Locate the cell with the specified text and output its (x, y) center coordinate. 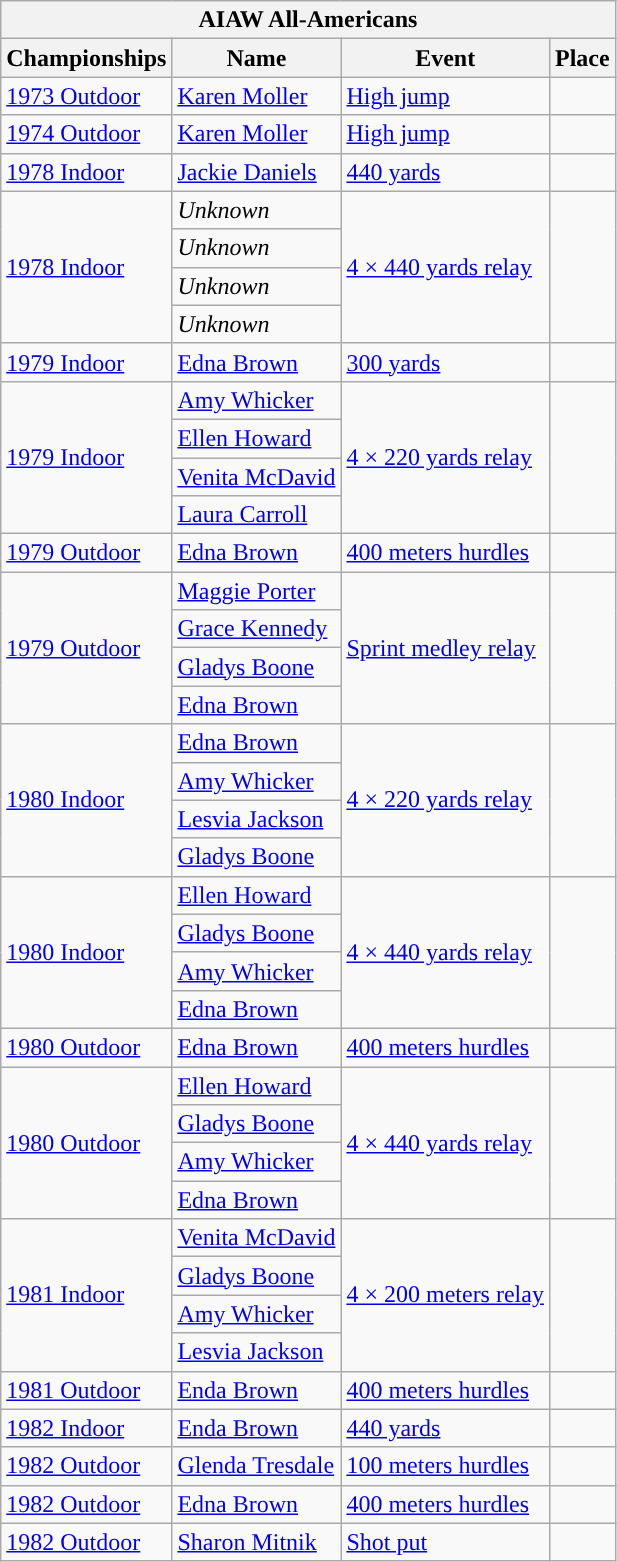
Shot put (446, 1542)
300 yards (446, 362)
Grace Kennedy (256, 629)
Glenda Tresdale (256, 1466)
Maggie Porter (256, 591)
Laura Carroll (256, 515)
1974 Outdoor (86, 134)
Sprint medley relay (446, 648)
Place (582, 58)
Name (256, 58)
Championships (86, 58)
1982 Indoor (86, 1428)
AIAW All-Americans (308, 20)
1981 Indoor (86, 1295)
Sharon Mitnik (256, 1542)
100 meters hurdles (446, 1466)
1973 Outdoor (86, 96)
4 × 200 meters relay (446, 1295)
Event (446, 58)
Jackie Daniels (256, 172)
1981 Outdoor (86, 1390)
